Capture the cell that displays the provided text and extract its [x, y] central coordinate. 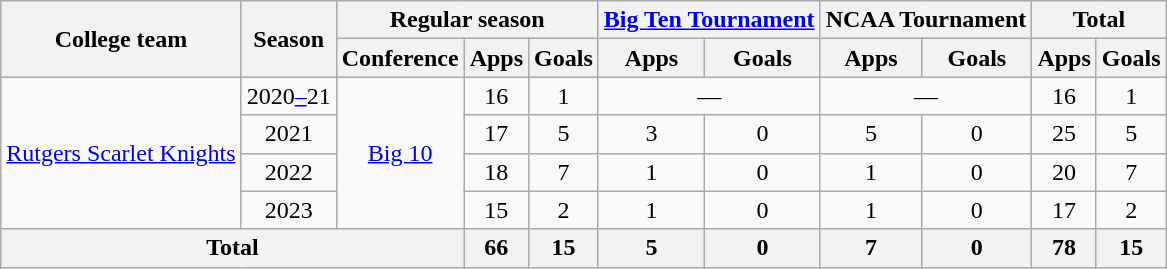
2021 [288, 134]
2023 [288, 210]
3 [651, 134]
2022 [288, 172]
2020–21 [288, 96]
Season [288, 39]
25 [1064, 134]
Big 10 [400, 153]
College team [121, 39]
66 [496, 248]
78 [1064, 248]
Regular season [467, 20]
Conference [400, 58]
20 [1064, 172]
Rutgers Scarlet Knights [121, 153]
NCAA Tournament [926, 20]
Big Ten Tournament [709, 20]
18 [496, 172]
